Return the (x, y) coordinate for the center point of the cell that contains the specified text.  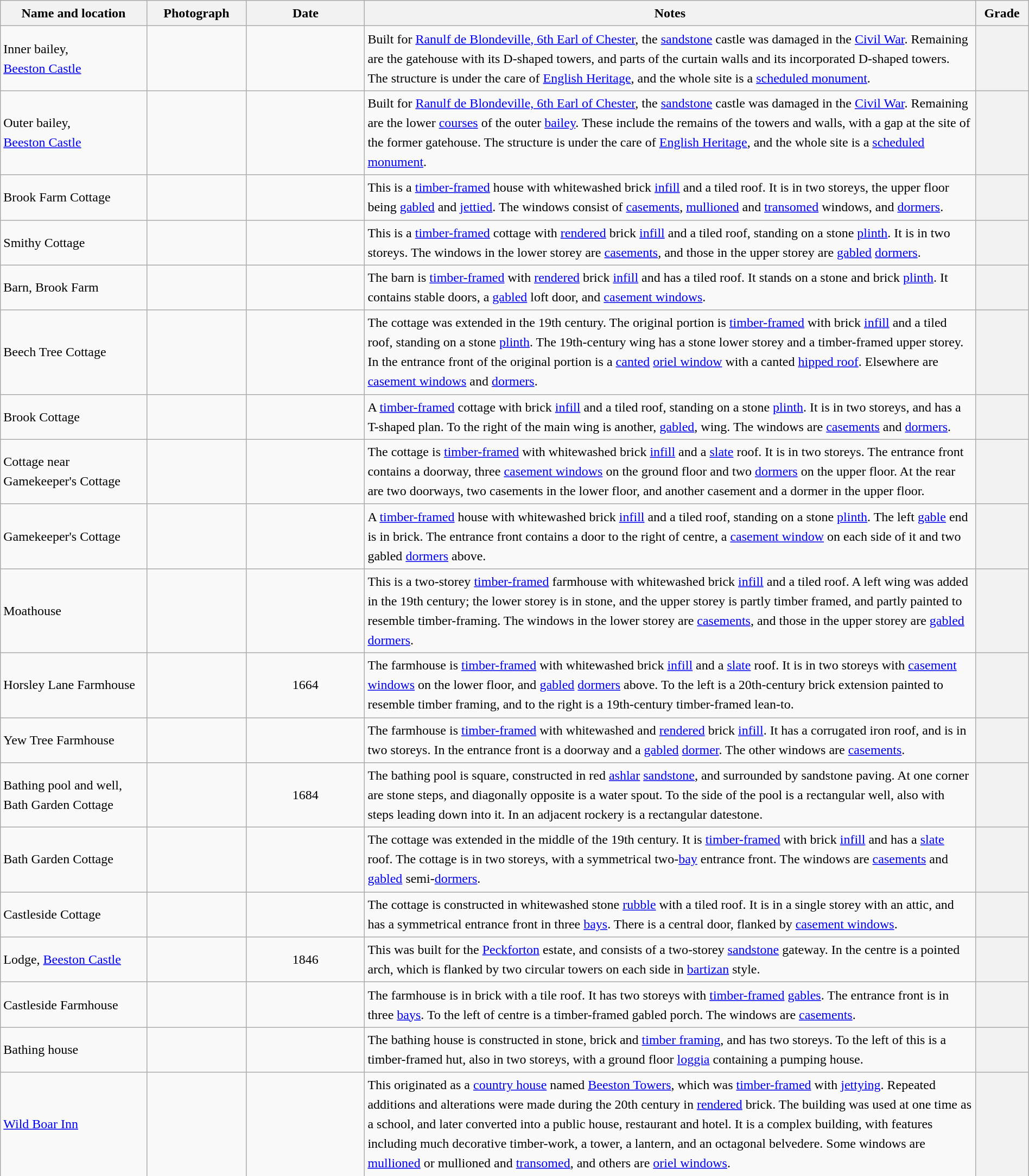
Castleside Cottage (74, 914)
Smithy Cottage (74, 242)
Lodge, Beeston Castle (74, 960)
Wild Boar Inn (74, 1124)
Outer bailey,Beeston Castle (74, 132)
Bathing pool and well,Bath Garden Cottage (74, 795)
Gamekeeper's Cottage (74, 536)
Cottage near Gamekeeper's Cottage (74, 471)
Barn, Brook Farm (74, 288)
Beech Tree Cottage (74, 352)
Horsley Lane Farmhouse (74, 685)
1684 (306, 795)
Bath Garden Cottage (74, 860)
Name and location (74, 13)
Photograph (196, 13)
Date (306, 13)
Yew Tree Farmhouse (74, 741)
Grade (1002, 13)
Castleside Farmhouse (74, 1004)
Bathing house (74, 1050)
Brook Farm Cottage (74, 198)
Inner bailey,Beeston Castle (74, 59)
1846 (306, 960)
1664 (306, 685)
Brook Cottage (74, 417)
Notes (670, 13)
Moathouse (74, 610)
